Identify which cell holds the provided text, then report its [X, Y] central coordinate. 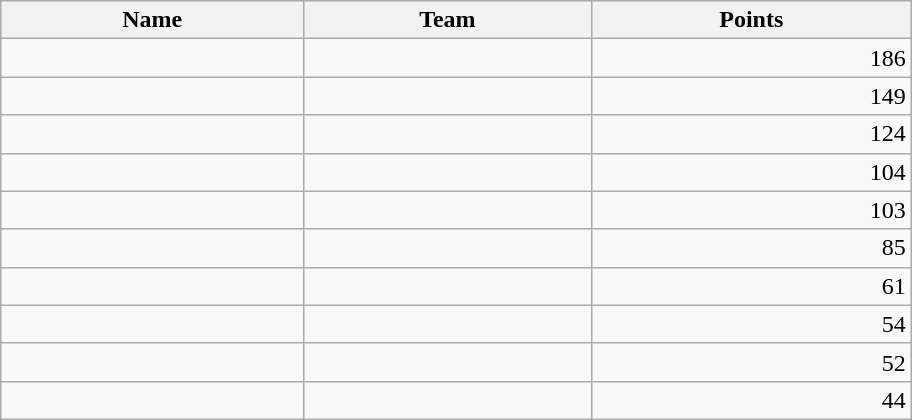
85 [751, 248]
61 [751, 286]
186 [751, 58]
103 [751, 210]
52 [751, 362]
149 [751, 96]
54 [751, 324]
Points [751, 20]
104 [751, 172]
124 [751, 134]
Name [152, 20]
Team [448, 20]
44 [751, 400]
